Scan for the cell matching the given text and deliver its [X, Y] coordinate at center. 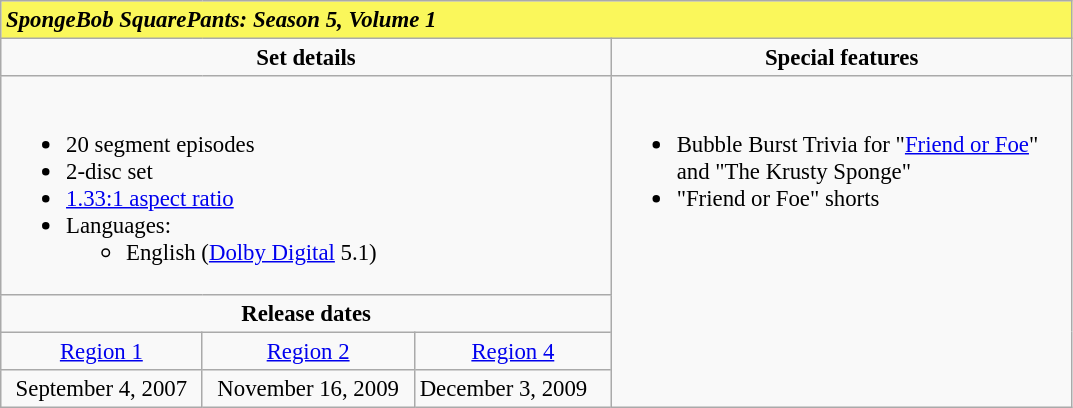
December 3, 2009 [512, 388]
November 16, 2009 [308, 388]
Release dates [306, 313]
September 4, 2007 [102, 388]
Region 4 [512, 351]
Bubble Burst Trivia for "Friend or Foe" and "The Krusty Sponge""Friend or Foe" shorts [842, 242]
Region 1 [102, 351]
Region 2 [308, 351]
Special features [842, 58]
SpongeBob SquarePants: Season 5, Volume 1 [536, 20]
Set details [306, 58]
20 segment episodes2-disc set1.33:1 aspect ratioLanguages:English (Dolby Digital 5.1) [306, 185]
